Determine the [X, Y] coordinate at the center of the cell enclosing the given text.  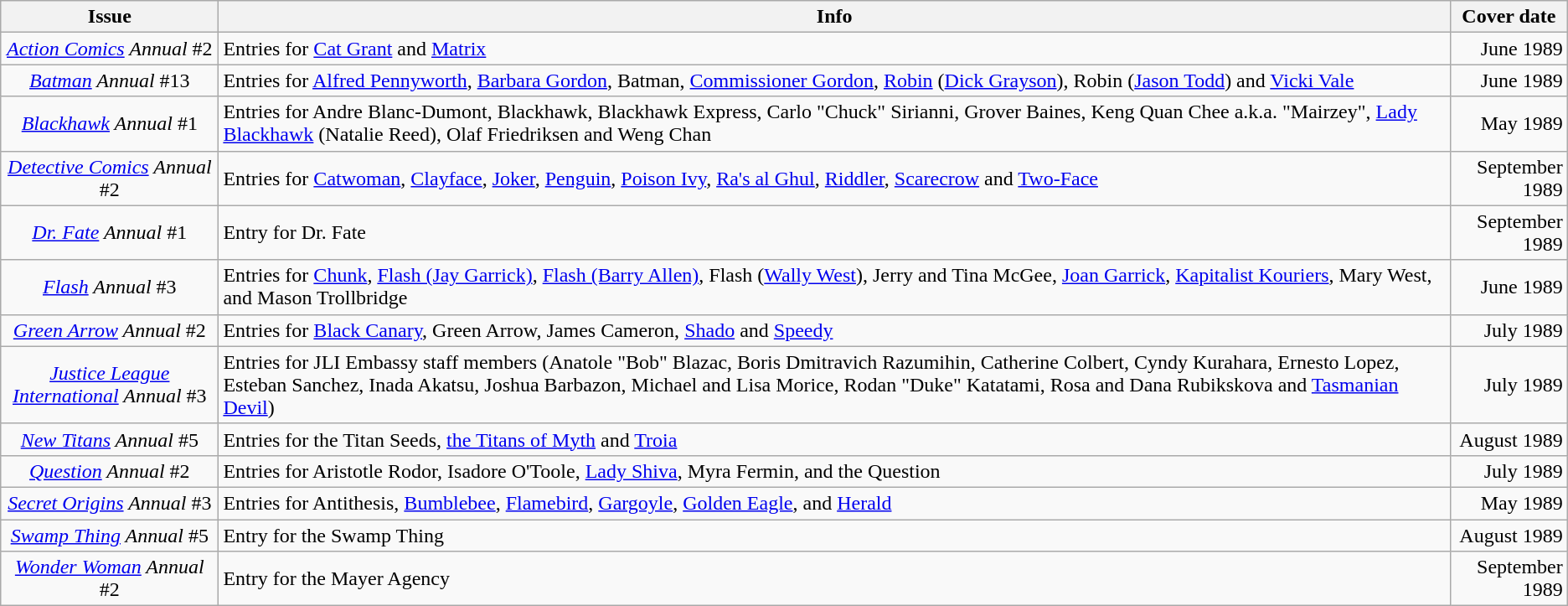
Entries for Aristotle Rodor, Isadore O'Toole, Lady Shiva, Myra Fermin, and the Question [834, 471]
Swamp Thing Annual #5 [110, 536]
Entry for Dr. Fate [834, 233]
Entry for the Mayer Agency [834, 578]
New Titans Annual #5 [110, 439]
Info [834, 17]
Blackhawk Annual #1 [110, 124]
Cover date [1509, 17]
Batman Annual #13 [110, 80]
Entries for Cat Grant and Matrix [834, 49]
Detective Comics Annual #2 [110, 178]
Flash Annual #3 [110, 287]
Question Annual #2 [110, 471]
Entries for Black Canary, Green Arrow, James Cameron, Shado and Speedy [834, 330]
Entries for the Titan Seeds, the Titans of Myth and Troia [834, 439]
Action Comics Annual #2 [110, 49]
Entries for Alfred Pennyworth, Barbara Gordon, Batman, Commissioner Gordon, Robin (Dick Grayson), Robin (Jason Todd) and Vicki Vale [834, 80]
Entry for the Swamp Thing [834, 536]
Entries for Antithesis, Bumblebee, Flamebird, Gargoyle, Golden Eagle, and Herald [834, 503]
Entries for Catwoman, Clayface, Joker, Penguin, Poison Ivy, Ra's al Ghul, Riddler, Scarecrow and Two-Face [834, 178]
Secret Origins Annual #3 [110, 503]
Green Arrow Annual #2 [110, 330]
Dr. Fate Annual #1 [110, 233]
Wonder Woman Annual #2 [110, 578]
Issue [110, 17]
Justice League International Annual #3 [110, 385]
